Scan for the cell matching the given text and deliver its [X, Y] coordinate at center. 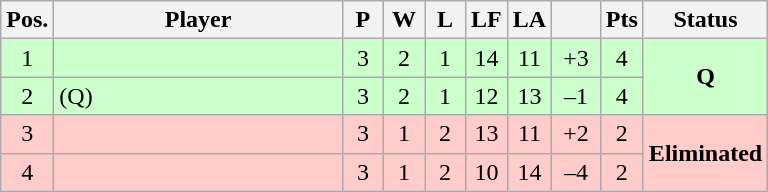
+2 [576, 134]
Q [705, 77]
LF [487, 20]
–4 [576, 172]
(Q) [198, 96]
L [444, 20]
Pts [622, 20]
12 [487, 96]
LA [529, 20]
10 [487, 172]
–1 [576, 96]
Player [198, 20]
P [362, 20]
+3 [576, 58]
Pos. [28, 20]
W [404, 20]
Status [705, 20]
Eliminated [705, 153]
